Search for the cell housing the specified text and yield its [x, y] center coordinate. 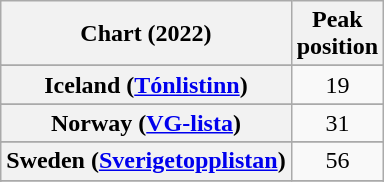
Norway (VG-lista) [146, 123]
Iceland (Tónlistinn) [146, 85]
Chart (2022) [146, 34]
Sweden (Sverigetopplistan) [146, 161]
Peakposition [337, 34]
19 [337, 85]
56 [337, 161]
31 [337, 123]
